Scan for the cell matching the given text and deliver its [X, Y] coordinate at center. 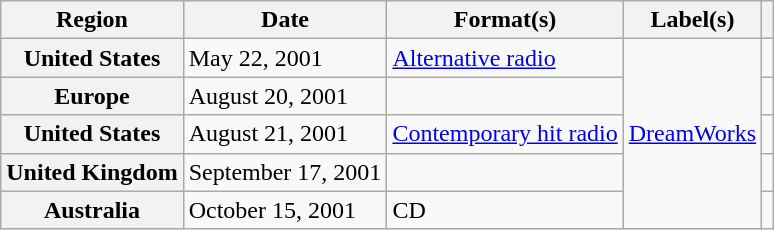
Date [285, 20]
Label(s) [692, 20]
October 15, 2001 [285, 210]
Europe [92, 96]
Australia [92, 210]
DreamWorks [692, 134]
United Kingdom [92, 172]
September 17, 2001 [285, 172]
Contemporary hit radio [505, 134]
August 20, 2001 [285, 96]
CD [505, 210]
August 21, 2001 [285, 134]
Format(s) [505, 20]
Alternative radio [505, 58]
Region [92, 20]
May 22, 2001 [285, 58]
